Identify which cell holds the provided text, then report its [X, Y] central coordinate. 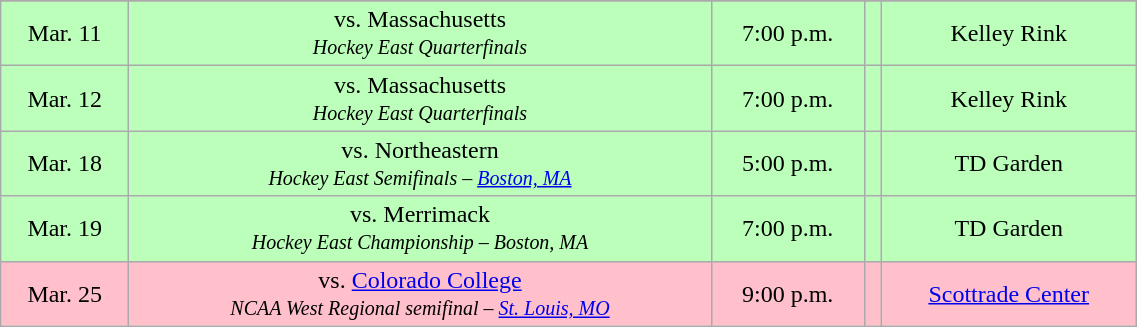
5:00 p.m. [788, 164]
Mar. 12 [65, 98]
vs. Colorado College NCAA West Regional semifinal – St. Louis, MO [420, 294]
Mar. 18 [65, 164]
Scottrade Center [1009, 294]
vs. Northeastern Hockey East Semifinals – Boston, MA [420, 164]
Mar. 19 [65, 228]
9:00 p.m. [788, 294]
Mar. 25 [65, 294]
vs. Merrimack Hockey East Championship – Boston, MA [420, 228]
Mar. 11 [65, 34]
